Provide the [x, y] coordinate of the cell's center where the given text is located.  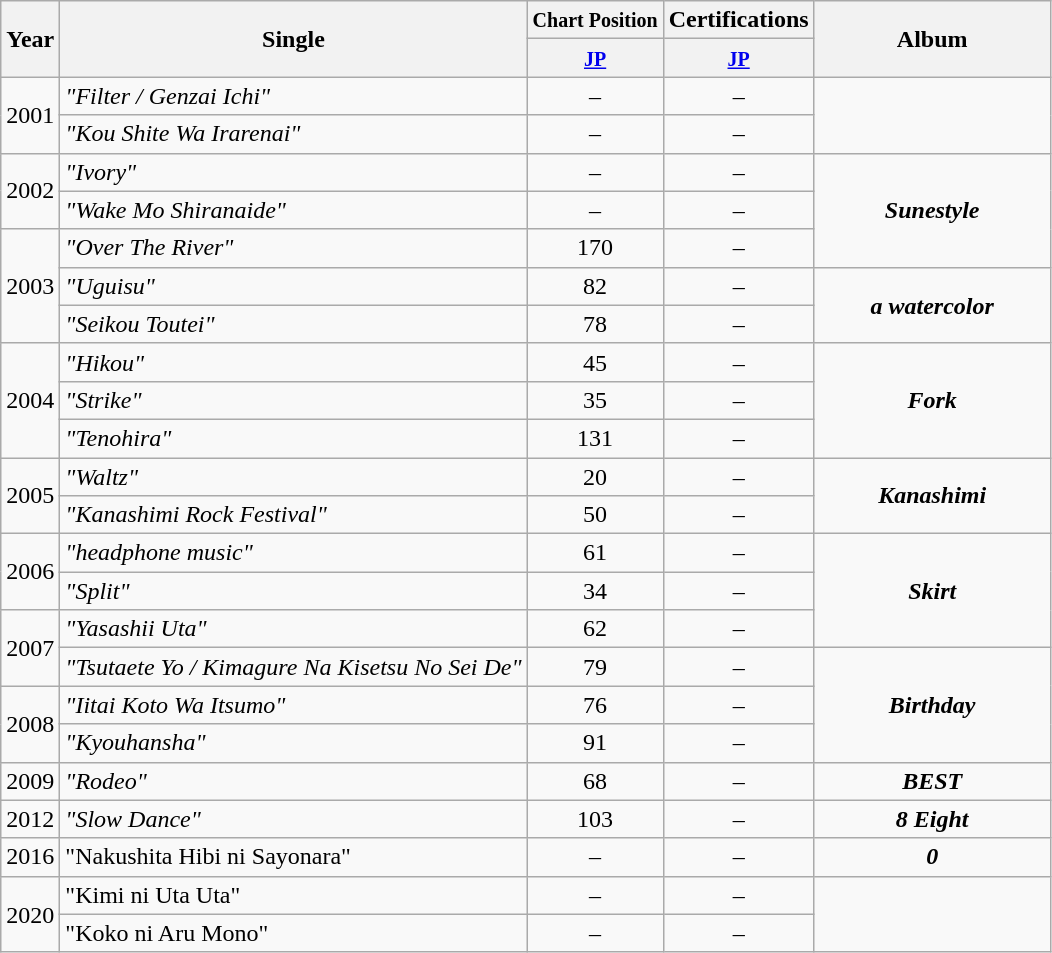
"Uguisu" [294, 286]
a watercolor [932, 305]
Fork [932, 400]
103 [595, 819]
"Ivory" [294, 172]
Birthday [932, 705]
"Slow Dance" [294, 819]
34 [595, 591]
Single [294, 39]
"Kou Shite Wa Irarenai" [294, 134]
Skirt [932, 591]
68 [595, 781]
Chart Position [595, 20]
78 [595, 324]
2007 [30, 648]
2009 [30, 781]
2002 [30, 191]
2020 [30, 914]
62 [595, 629]
76 [595, 705]
2012 [30, 819]
2001 [30, 115]
82 [595, 286]
Sunestyle [932, 210]
170 [595, 248]
8 Eight [932, 819]
"Nakushita Hibi ni Sayonara" [294, 857]
"Tsutaete Yo / Kimagure Na Kisetsu No Sei De" [294, 667]
"Iitai Koto Wa Itsumo" [294, 705]
"Strike" [294, 400]
2005 [30, 496]
45 [595, 362]
91 [595, 743]
"Wake Mo Shiranaide" [294, 210]
35 [595, 400]
2004 [30, 400]
61 [595, 553]
"Koko ni Aru Mono" [294, 933]
79 [595, 667]
2016 [30, 857]
0 [932, 857]
"Over The River" [294, 248]
"Tenohira" [294, 438]
"Kimi ni Uta Uta" [294, 895]
"Filter / Genzai Ichi" [294, 96]
Year [30, 39]
"Kyouhansha" [294, 743]
"Split" [294, 591]
Album [932, 39]
2006 [30, 572]
"Seikou Toutei" [294, 324]
"Rodeo" [294, 781]
Certifications [738, 20]
"Hikou" [294, 362]
"Yasashii Uta" [294, 629]
50 [595, 515]
"headphone music" [294, 553]
131 [595, 438]
2003 [30, 286]
"Kanashimi Rock Festival" [294, 515]
Kanashimi [932, 496]
20 [595, 477]
2008 [30, 724]
"Waltz" [294, 477]
BEST [932, 781]
